Return the [X, Y] coordinate for the center point of the cell that contains the specified text.  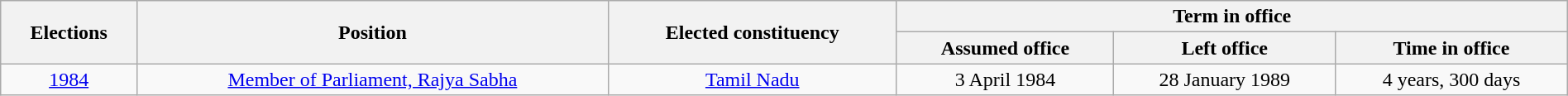
Term in office [1232, 17]
1984 [69, 79]
Elected constituency [753, 32]
Assumed office [1006, 48]
Elections [69, 32]
Position [373, 32]
4 years, 300 days [1452, 79]
Time in office [1452, 48]
28 January 1989 [1225, 79]
Tamil Nadu [753, 79]
3 April 1984 [1006, 79]
Member of Parliament, Rajya Sabha [373, 79]
Left office [1225, 48]
